Provide the (X, Y) coordinate of the cell's center where the given text is located.  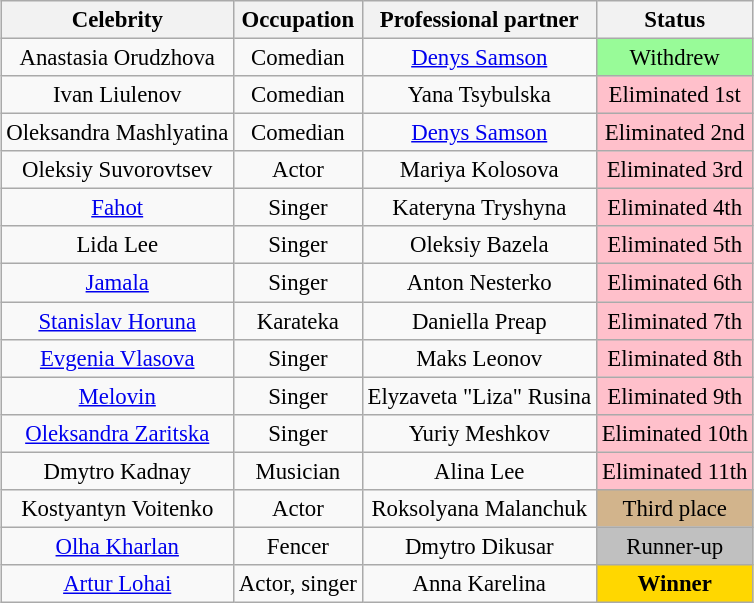
Professional partner (479, 20)
Oleksiy Suvorovtsev (118, 170)
Actor, singer (298, 584)
Fahot (118, 208)
Melovin (118, 396)
Dmytro Dikusar (479, 546)
Karateka (298, 321)
Elyzaveta "Liza" Rusina (479, 396)
Evgenia Vlasova (118, 358)
Oleksiy Bazela (479, 245)
Eliminated 4th (674, 208)
Yuriy Meshkov (479, 433)
Anastasia Orudzhova (118, 57)
Jamala (118, 283)
Eliminated 2nd (674, 133)
Roksolyana Malanchuk (479, 508)
Artur Lohai (118, 584)
Daniella Preap (479, 321)
Maks Leonov (479, 358)
Olha Kharlan (118, 546)
Winner (674, 584)
Eliminated 9th (674, 396)
Eliminated 11th (674, 471)
Lida Lee (118, 245)
Anton Nesterko (479, 283)
Mariya Kolosova (479, 170)
Ivan Liulenov (118, 95)
Third place (674, 508)
Eliminated 1st (674, 95)
Yana Tsybulska (479, 95)
Eliminated 8th (674, 358)
Eliminated 10th (674, 433)
Musician (298, 471)
Occupation (298, 20)
Dmytro Kadnay (118, 471)
Fencer (298, 546)
Oleksandra Zaritska (118, 433)
Status (674, 20)
Eliminated 3rd (674, 170)
Runner-up (674, 546)
Eliminated 7th (674, 321)
Kateryna Tryshyna (479, 208)
Celebrity (118, 20)
Anna Karelina (479, 584)
Withdrew (674, 57)
Alina Lee (479, 471)
Kostyantyn Voitenko (118, 508)
Eliminated 5th (674, 245)
Oleksandra Mashlyatina (118, 133)
Stanislav Horuna (118, 321)
Eliminated 6th (674, 283)
